Extract the (x, y) coordinate from the center of the cell holding the provided text.  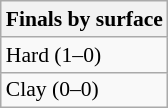
Hard (1–0) (84, 55)
Clay (0–0) (84, 90)
Finals by surface (84, 19)
